Extract the [X, Y] coordinate from the center of the cell holding the provided text.  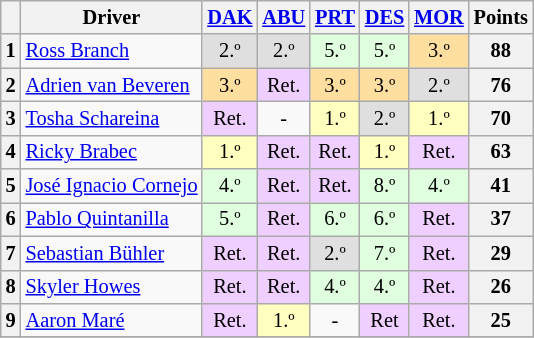
José Ignacio Cornejo [112, 186]
Ricky Brabec [112, 152]
8 [11, 287]
88 [501, 51]
3 [11, 118]
Skyler Howes [112, 287]
DES [384, 17]
2 [11, 85]
Ret [384, 320]
ABU [284, 17]
8.º [384, 186]
7 [11, 253]
Tosha Schareina [112, 118]
37 [501, 219]
Aaron Maré [112, 320]
Points [501, 17]
9 [11, 320]
76 [501, 85]
41 [501, 186]
Sebastian Bühler [112, 253]
PRT [335, 17]
63 [501, 152]
1 [11, 51]
4 [11, 152]
25 [501, 320]
DAK [230, 17]
26 [501, 287]
6 [11, 219]
Pablo Quintanilla [112, 219]
MOR [439, 17]
7.º [384, 253]
5 [11, 186]
70 [501, 118]
Adrien van Beveren [112, 85]
29 [501, 253]
Driver [112, 17]
Ross Branch [112, 51]
